From the cell containing the given text, extract its center point as (X, Y) coordinate. 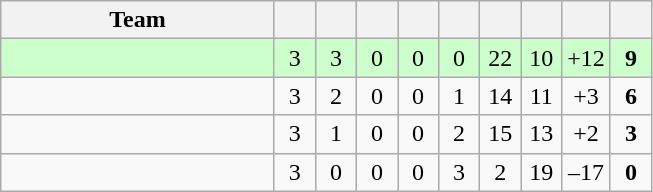
9 (630, 58)
+12 (586, 58)
15 (500, 134)
+2 (586, 134)
14 (500, 96)
–17 (586, 172)
11 (542, 96)
10 (542, 58)
Team (138, 20)
13 (542, 134)
6 (630, 96)
19 (542, 172)
22 (500, 58)
+3 (586, 96)
